Provide the (x, y) coordinate of the cell's center where the given text is located.  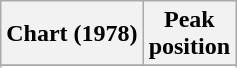
Chart (1978) (72, 34)
Peakposition (189, 34)
